Search for the cell housing the specified text and yield its [X, Y] center coordinate. 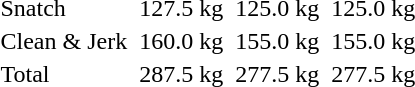
160.0 kg [182, 41]
155.0 kg [278, 41]
